Provide the (X, Y) coordinate of the cell's center where the given text is located.  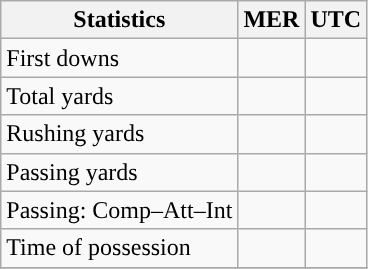
Passing yards (120, 172)
Passing: Comp–Att–Int (120, 210)
Time of possession (120, 248)
Total yards (120, 96)
UTC (336, 20)
First downs (120, 58)
Statistics (120, 20)
Rushing yards (120, 134)
MER (272, 20)
